Return [x, y] of the center of cell containing provided text 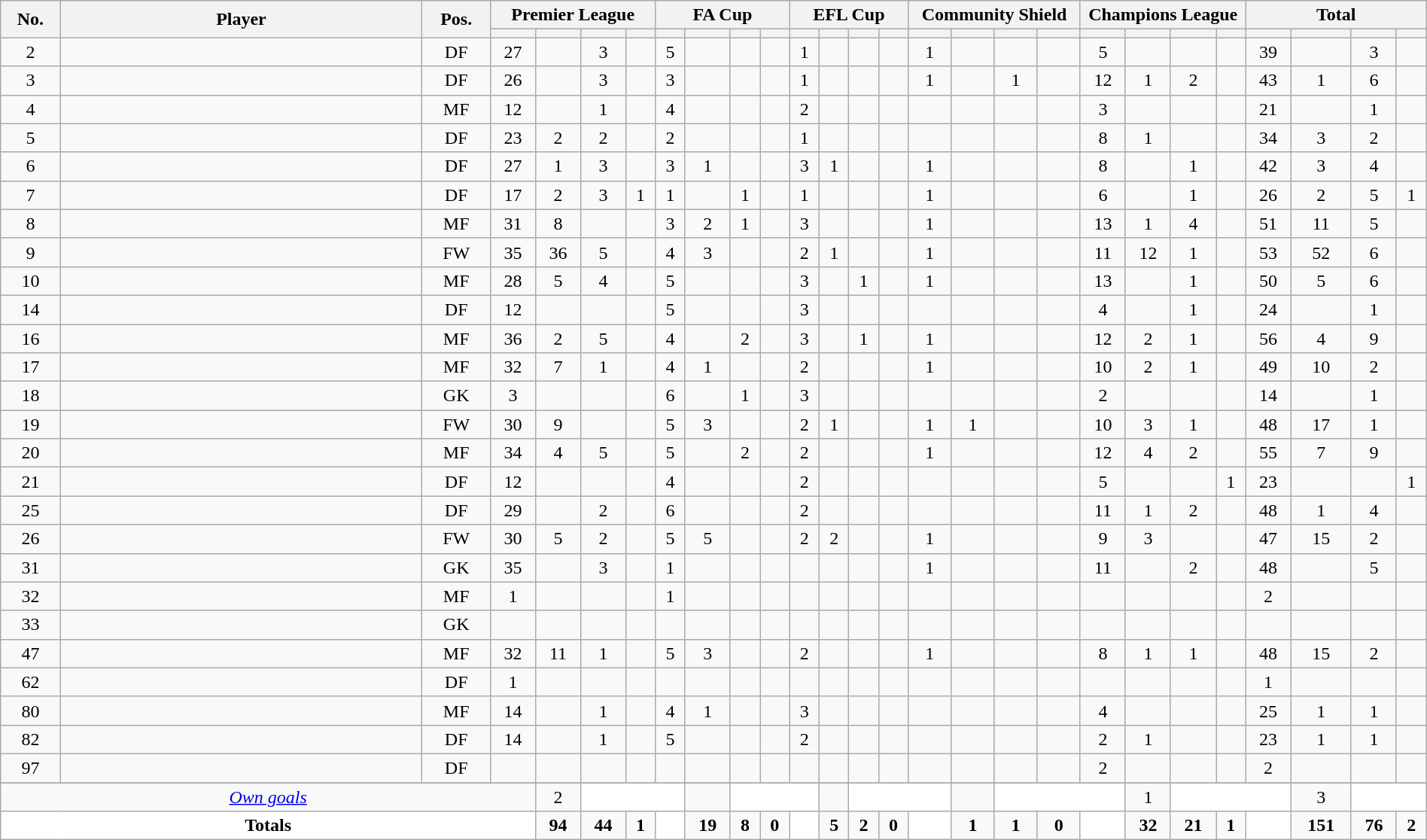
EFL Cup [849, 15]
Pos. [456, 20]
50 [1268, 281]
28 [513, 281]
29 [513, 510]
151 [1321, 826]
53 [1268, 252]
16 [30, 338]
44 [603, 826]
Total [1336, 15]
24 [1268, 309]
Community Shield [995, 15]
Totals [268, 826]
56 [1268, 338]
Champions League [1163, 15]
97 [30, 768]
76 [1374, 826]
62 [30, 682]
43 [1268, 81]
80 [30, 711]
Player [241, 20]
33 [30, 625]
51 [1268, 224]
52 [1321, 252]
39 [1268, 52]
18 [30, 396]
FA Cup [723, 15]
94 [558, 826]
Own goals [268, 797]
82 [30, 739]
55 [1268, 453]
No. [30, 20]
49 [1268, 367]
Premier League [574, 15]
20 [30, 453]
42 [1268, 166]
